From the cell containing the given text, extract its center point as [x, y] coordinate. 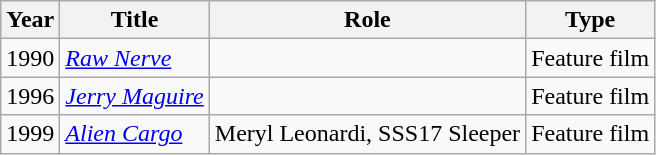
1990 [30, 58]
Jerry Maguire [134, 96]
Type [590, 20]
Role [367, 20]
Title [134, 20]
1999 [30, 134]
Alien Cargo [134, 134]
Meryl Leonardi, SSS17 Sleeper [367, 134]
1996 [30, 96]
Year [30, 20]
Raw Nerve [134, 58]
